Find where the given text appears and provide that cell's center as [x, y] coordinate. 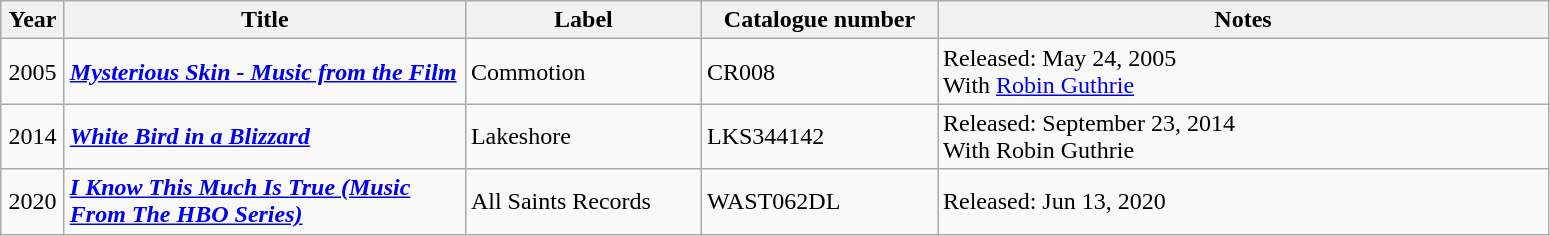
Year [33, 20]
Released: May 24, 2005With Robin Guthrie [1244, 72]
2014 [33, 136]
Mysterious Skin - Music from the Film [264, 72]
Notes [1244, 20]
Title [264, 20]
Released: September 23, 2014With Robin Guthrie [1244, 136]
I Know This Much Is True (Music From The HBO Series) [264, 202]
Released: Jun 13, 2020 [1244, 202]
Commotion [583, 72]
All Saints Records [583, 202]
LKS344142 [819, 136]
White Bird in a Blizzard [264, 136]
2020 [33, 202]
Lakeshore [583, 136]
2005 [33, 72]
WAST062DL [819, 202]
CR008 [819, 72]
Label [583, 20]
Catalogue number [819, 20]
